For the text-containing cell, return its midpoint in [X, Y] coordinate format. 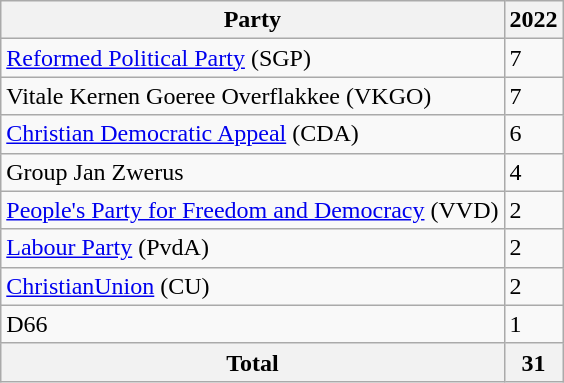
6 [534, 134]
4 [534, 172]
ChristianUnion (CU) [252, 286]
Total [252, 362]
Labour Party (PvdA) [252, 248]
Christian Democratic Appeal (CDA) [252, 134]
Party [252, 20]
1 [534, 324]
D66 [252, 324]
Vitale Kernen Goeree Overflakkee (VKGO) [252, 96]
People's Party for Freedom and Democracy (VVD) [252, 210]
Reformed Political Party (SGP) [252, 58]
2022 [534, 20]
31 [534, 362]
Group Jan Zwerus [252, 172]
